For the text-containing cell, return its midpoint in [X, Y] coordinate format. 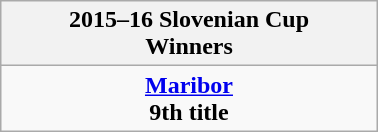
Maribor 9th title [189, 98]
2015–16 Slovenian Cup Winners [189, 34]
